Locate the cell with the specified text and output its (x, y) center coordinate. 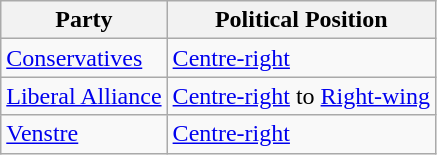
Party (84, 20)
Conservatives (84, 58)
Liberal Alliance (84, 96)
Venstre (84, 134)
Centre-right to Right-wing (301, 96)
Political Position (301, 20)
